Output the [x, y] coordinate of the center of the cell containing the given text.  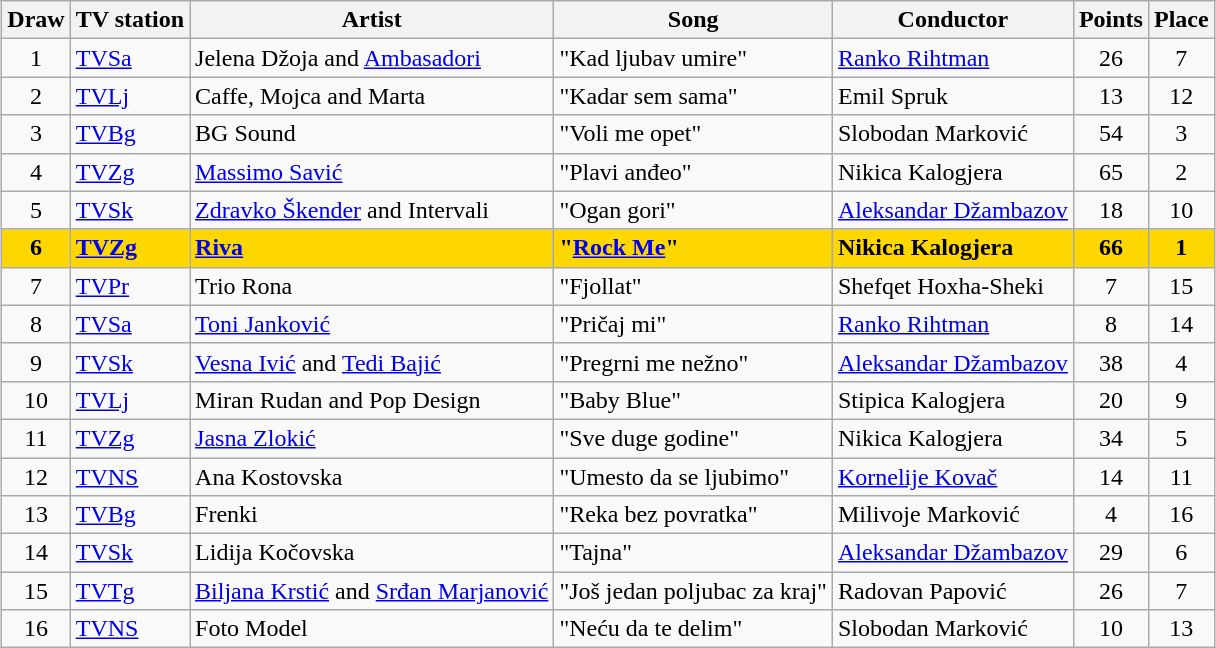
"Fjollat" [694, 286]
54 [1110, 134]
Radovan Papović [952, 591]
TV station [130, 20]
Points [1110, 20]
Riva [372, 248]
BG Sound [372, 134]
"Reka bez povratka" [694, 515]
Emil Spruk [952, 96]
20 [1110, 400]
Milivoje Marković [952, 515]
Toni Janković [372, 324]
"Rock Me" [694, 248]
Jasna Zlokić [372, 438]
Place [1181, 20]
29 [1110, 553]
Artist [372, 20]
Zdravko Škender and Intervali [372, 210]
66 [1110, 248]
65 [1110, 172]
"Plavi anđeo" [694, 172]
Ana Kostovska [372, 477]
38 [1110, 362]
Trio Rona [372, 286]
"Pričaj mi" [694, 324]
18 [1110, 210]
"Pregrni me nežno" [694, 362]
Biljana Krstić and Srđan Marjanović [372, 591]
Song [694, 20]
"Tajna" [694, 553]
Shefqet Hoxha-Sheki [952, 286]
"Baby Blue" [694, 400]
34 [1110, 438]
Vesna Ivić and Tedi Bajić [372, 362]
"Voli me opet" [694, 134]
Frenki [372, 515]
"Ogan gori" [694, 210]
Miran Rudan and Pop Design [372, 400]
Lidija Kočovska [372, 553]
TVTg [130, 591]
TVPr [130, 286]
"Kad ljubav umire" [694, 58]
"Još jedan poljubac za kraj" [694, 591]
Stipica Kalogjera [952, 400]
Conductor [952, 20]
"Umesto da se ljubimo" [694, 477]
Caffe, Mojca and Marta [372, 96]
"Sve duge godine" [694, 438]
Draw [36, 20]
Foto Model [372, 629]
Kornelije Kovač [952, 477]
Jelena Džoja and Ambasadori [372, 58]
"Kadar sem sama" [694, 96]
"Neću da te delim" [694, 629]
Massimo Savić [372, 172]
